Find where the given text appears and provide that cell's center as [X, Y] coordinate. 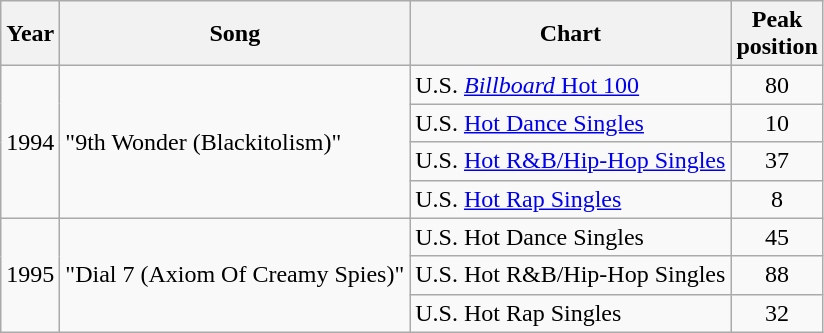
Year [30, 34]
80 [777, 85]
37 [777, 161]
1994 [30, 142]
Peakposition [777, 34]
8 [777, 199]
U.S. Billboard Hot 100 [570, 85]
"9th Wonder (Blackitolism)" [235, 142]
1995 [30, 275]
88 [777, 275]
10 [777, 123]
Song [235, 34]
Chart [570, 34]
45 [777, 237]
32 [777, 313]
"Dial 7 (Axiom Of Creamy Spies)" [235, 275]
